Provide the [x, y] coordinate of the cell's center where the given text is located.  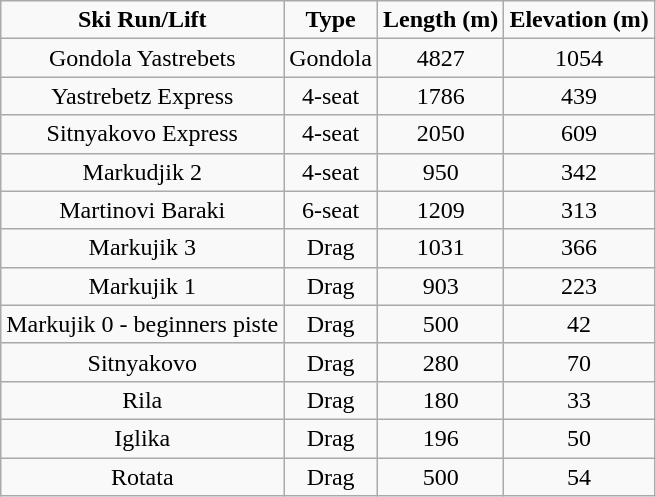
609 [579, 134]
6-seat [331, 210]
1054 [579, 58]
1786 [440, 96]
Type [331, 20]
1031 [440, 248]
Rotata [142, 477]
Rila [142, 400]
1209 [440, 210]
Gondola [331, 58]
950 [440, 172]
280 [440, 362]
54 [579, 477]
33 [579, 400]
342 [579, 172]
903 [440, 286]
70 [579, 362]
Yastrebetz Express [142, 96]
439 [579, 96]
Iglika [142, 438]
42 [579, 324]
Length (m) [440, 20]
Gondola Yastrebets [142, 58]
223 [579, 286]
2050 [440, 134]
Martinovi Baraki [142, 210]
196 [440, 438]
180 [440, 400]
Elevation (m) [579, 20]
Markujik 3 [142, 248]
50 [579, 438]
Sitnyakovo Express [142, 134]
366 [579, 248]
4827 [440, 58]
Markudjik 2 [142, 172]
Sitnyakovo [142, 362]
Ski Run/Lift [142, 20]
Markujik 1 [142, 286]
313 [579, 210]
Markujik 0 - beginners piste [142, 324]
